Return (X, Y) of the center of cell containing provided text 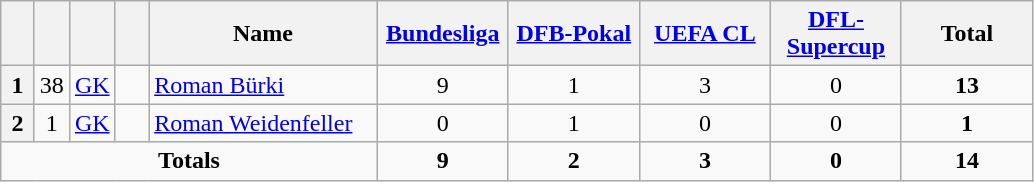
Name (264, 34)
13 (966, 85)
Totals (189, 161)
Roman Weidenfeller (264, 123)
Roman Bürki (264, 85)
UEFA CL (704, 34)
Bundesliga (442, 34)
14 (966, 161)
DFL-Supercup (836, 34)
DFB-Pokal (574, 34)
38 (52, 85)
Total (966, 34)
